Determine the (x, y) coordinate at the center of the cell enclosing the given text.  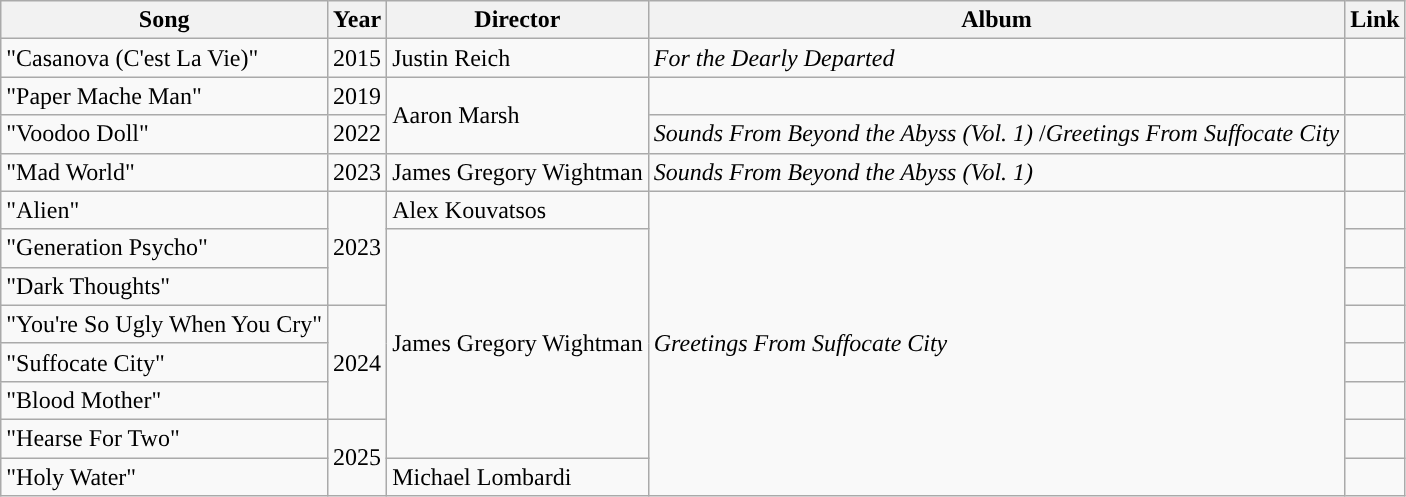
2015 (358, 58)
Justin Reich (518, 58)
Year (358, 20)
"Paper Mache Man" (164, 96)
"Suffocate City" (164, 362)
"Generation Psycho" (164, 248)
Album (996, 20)
Alex Kouvatsos (518, 210)
Sounds From Beyond the Abyss (Vol. 1) /Greetings From Suffocate City (996, 134)
For the Dearly Departed (996, 58)
"Hearse For Two" (164, 438)
Aaron Marsh (518, 115)
"You're So Ugly When You Cry" (164, 324)
"Mad World" (164, 172)
"Blood Mother" (164, 400)
"Voodoo Doll" (164, 134)
"Holy Water" (164, 477)
Sounds From Beyond the Abyss (Vol. 1) (996, 172)
Michael Lombardi (518, 477)
2025 (358, 457)
"Alien" (164, 210)
Song (164, 20)
2024 (358, 362)
"Dark Thoughts" (164, 286)
Link (1375, 20)
Greetings From Suffocate City (996, 343)
2022 (358, 134)
2019 (358, 96)
"Casanova (C'est La Vie)" (164, 58)
Director (518, 20)
